Capture the cell that displays the provided text and extract its (x, y) central coordinate. 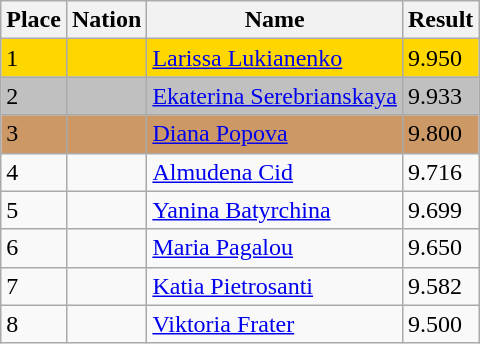
9.950 (440, 58)
4 (34, 172)
1 (34, 58)
9.650 (440, 248)
Result (440, 20)
Maria Pagalou (275, 248)
9.582 (440, 286)
5 (34, 210)
7 (34, 286)
2 (34, 96)
9.800 (440, 134)
Place (34, 20)
Katia Pietrosanti (275, 286)
Ekaterina Serebrianskaya (275, 96)
9.933 (440, 96)
9.716 (440, 172)
9.500 (440, 324)
Viktoria Frater (275, 324)
3 (34, 134)
Almudena Cid (275, 172)
6 (34, 248)
8 (34, 324)
Larissa Lukianenko (275, 58)
Diana Popova (275, 134)
Name (275, 20)
Yanina Batyrchina (275, 210)
9.699 (440, 210)
Nation (106, 20)
